Identify which cell holds the provided text, then report its [x, y] central coordinate. 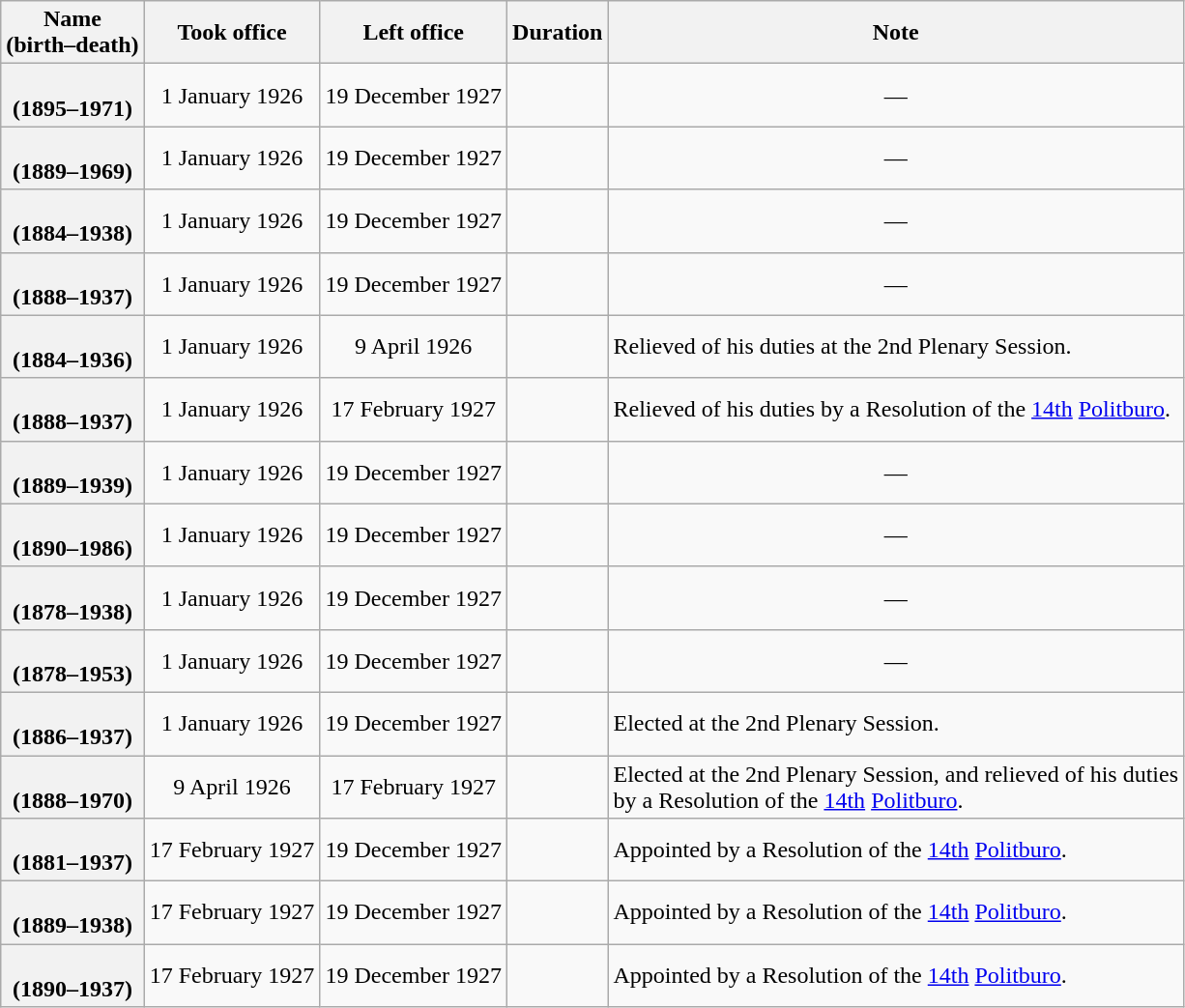
(1886–1937) [72, 723]
Elected at the 2nd Plenary Session. [896, 723]
(1881–1937) [72, 850]
(1890–1986) [72, 535]
(1889–1969) [72, 158]
Duration [558, 33]
(1890–1937) [72, 976]
Elected at the 2nd Plenary Session, and relieved of his dutiesby a Resolution of the 14th Politburo. [896, 787]
Relieved of his duties at the 2nd Plenary Session. [896, 346]
(1878–1953) [72, 661]
(1884–1936) [72, 346]
(1895–1971) [72, 95]
Left office [414, 33]
(1889–1938) [72, 912]
Name(birth–death) [72, 33]
(1889–1939) [72, 472]
(1878–1938) [72, 597]
Note [896, 33]
(1888–1970) [72, 787]
(1884–1938) [72, 220]
Relieved of his duties by a Resolution of the 14th Politburo. [896, 410]
Took office [232, 33]
